Return [X, Y] of the center of cell containing provided text 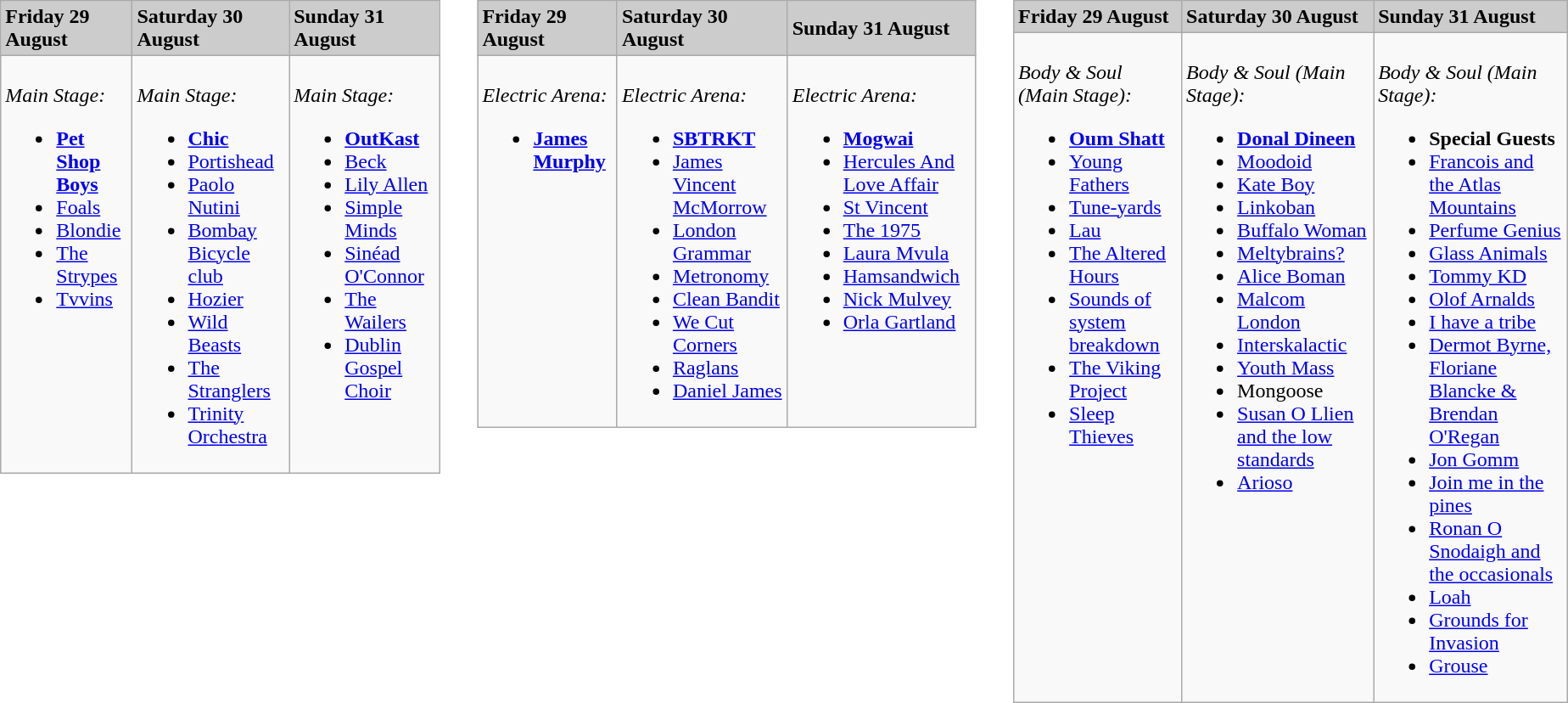
Electric Arena:James Murphy [548, 241]
Body & Soul (Main Stage):Oum ShattYoung FathersTune-yardsLauThe Altered HoursSounds of system breakdownThe Viking ProjectSleep Thieves [1098, 368]
Main Stage:ChicPortisheadPaolo NutiniBombay Bicycle clubHozierWild BeastsThe StranglersTrinity Orchestra [210, 265]
Electric Arena:SBTRKTJames Vincent McMorrowLondon GrammarMetronomyClean BanditWe Cut CornersRaglansDaniel James [703, 241]
Electric Arena:MogwaiHercules And Love AffairSt VincentThe 1975Laura MvulaHamsandwichNick MulveyOrla Gartland [881, 241]
Main Stage:OutKastBeckLily AllenSimple MindsSinéad O'ConnorThe WailersDublin Gospel Choir [365, 265]
Main Stage:Pet Shop BoysFoalsBlondieThe StrypesTvvins [66, 265]
